For the text-containing cell, return its midpoint in (X, Y) coordinate format. 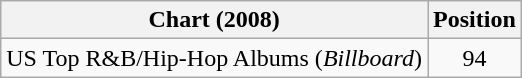
Position (475, 20)
US Top R&B/Hip-Hop Albums (Billboard) (214, 58)
94 (475, 58)
Chart (2008) (214, 20)
